Return the (x, y) coordinate for the center point of the cell that contains the specified text.  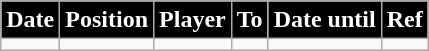
To (250, 20)
Position (107, 20)
Ref (404, 20)
Date (30, 20)
Player (193, 20)
Date until (324, 20)
